From the cell containing the given text, extract its center point as [X, Y] coordinate. 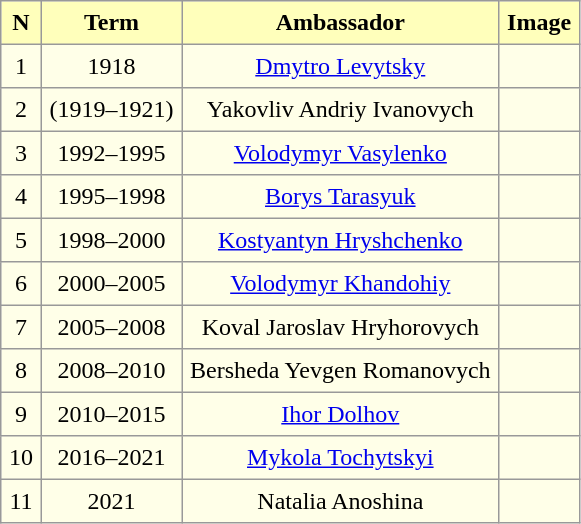
1995–1998 [111, 197]
5 [21, 240]
N [21, 23]
Term [111, 23]
Kostyantyn Hryshchenko [340, 240]
Ambassador [340, 23]
Volodymyr Vasylenko [340, 153]
Natalia Anoshina [340, 501]
1998–2000 [111, 240]
Dmytro Levytsky [340, 66]
2000–2005 [111, 284]
(1919–1921) [111, 110]
1 [21, 66]
11 [21, 501]
Koval Jaroslav Hryhorovych [340, 327]
2 [21, 110]
Image [539, 23]
Volodymyr Khandohiy [340, 284]
Bersheda Yevgen Romanovych [340, 371]
2008–2010 [111, 371]
Ihor Dolhov [340, 414]
1918 [111, 66]
4 [21, 197]
9 [21, 414]
2016–2021 [111, 458]
Borys Tarasyuk [340, 197]
6 [21, 284]
3 [21, 153]
2021 [111, 501]
10 [21, 458]
8 [21, 371]
2010–2015 [111, 414]
7 [21, 327]
2005–2008 [111, 327]
Mykola Tochytskyi [340, 458]
Yakovliv Andriy Ivanovych [340, 110]
1992–1995 [111, 153]
